Output the (x, y) coordinate of the center of the cell containing the given text.  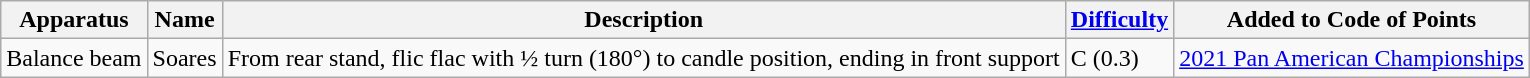
Soares (184, 58)
Added to Code of Points (1352, 20)
C (0.3) (1119, 58)
Name (184, 20)
Balance beam (74, 58)
Apparatus (74, 20)
Description (644, 20)
2021 Pan American Championships (1352, 58)
From rear stand, flic flac with ½ turn (180°) to candle position, ending in front support (644, 58)
Difficulty (1119, 20)
